For the text-containing cell, return its midpoint in (x, y) coordinate format. 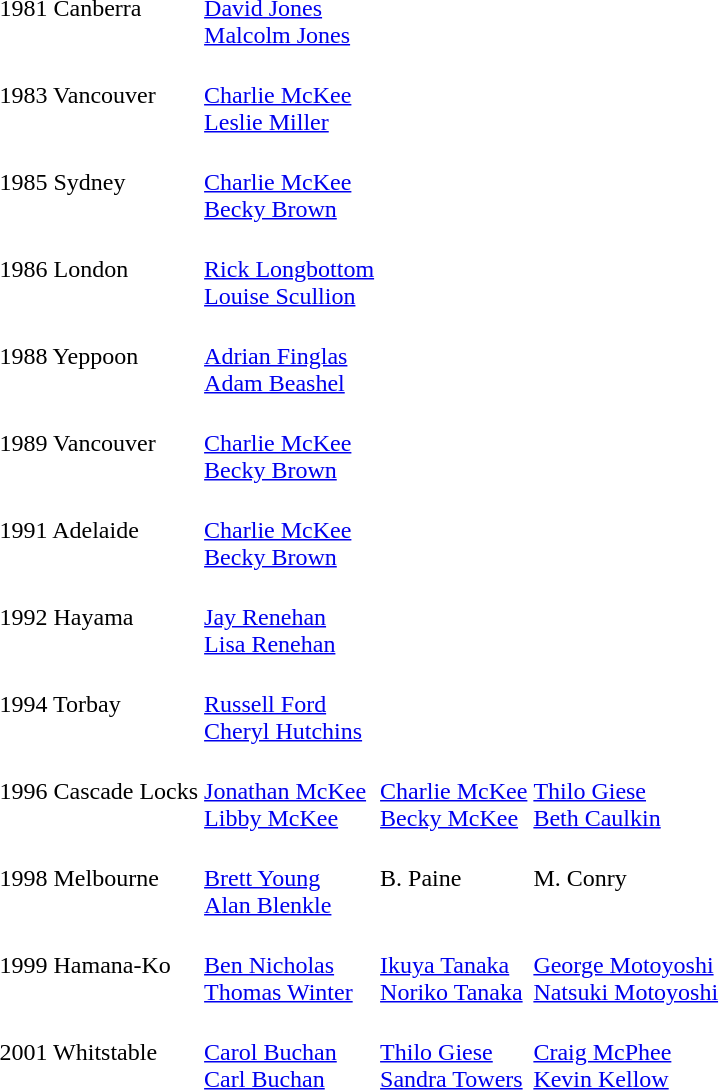
Jonathan McKeeLibby McKee (290, 791)
B. Paine (454, 878)
Charlie McKeeLeslie Miller (290, 95)
Russell FordCheryl Hutchins (290, 704)
Rick LongbottomLouise Scullion (290, 269)
Ben NicholasThomas Winter (290, 965)
Jay RenehanLisa Renehan (290, 617)
Brett YoungAlan Blenkle (290, 878)
Charlie McKeeBecky McKee (454, 791)
Ikuya TanakaNoriko Tanaka (454, 965)
Adrian FinglasAdam Beashel (290, 356)
